Determine the [X, Y] coordinate at the center of the cell enclosing the given text.  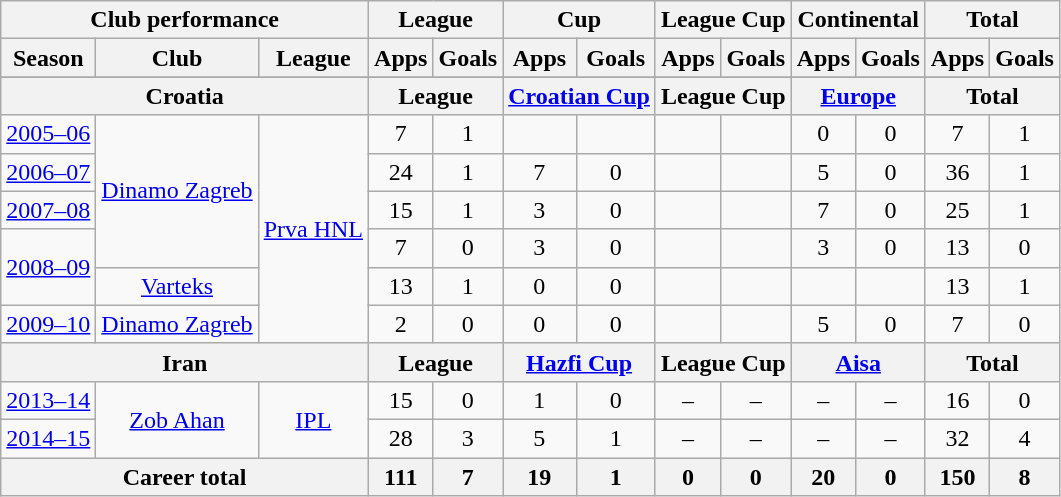
Continental [858, 20]
Hazfi Cup [580, 362]
4 [1025, 438]
2013–14 [48, 400]
2005–06 [48, 134]
150 [957, 477]
2009–10 [48, 324]
20 [823, 477]
24 [401, 172]
111 [401, 477]
2014–15 [48, 438]
Club performance [185, 20]
2 [401, 324]
Croatian Cup [580, 96]
28 [401, 438]
2006–07 [48, 172]
Career total [185, 477]
Season [48, 58]
Europe [858, 96]
Cup [580, 20]
8 [1025, 477]
Zob Ahan [177, 419]
Prva HNL [313, 229]
25 [957, 210]
Croatia [185, 96]
32 [957, 438]
36 [957, 172]
16 [957, 400]
2007–08 [48, 210]
IPL [313, 419]
Iran [185, 362]
2008–09 [48, 267]
Varteks [177, 286]
19 [540, 477]
Club [177, 58]
Aisa [858, 362]
